Return (x, y) of the center of cell containing provided text 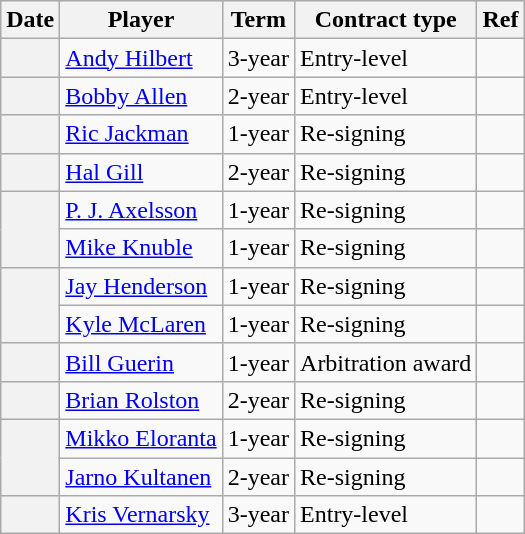
Date (30, 20)
Ric Jackman (141, 134)
Mikko Eloranta (141, 438)
Kris Vernarsky (141, 515)
Mike Knuble (141, 248)
Contract type (386, 20)
Jay Henderson (141, 286)
Player (141, 20)
Term (258, 20)
Kyle McLaren (141, 324)
P. J. Axelsson (141, 210)
Jarno Kultanen (141, 477)
Brian Rolston (141, 400)
Bobby Allen (141, 96)
Bill Guerin (141, 362)
Andy Hilbert (141, 58)
Hal Gill (141, 172)
Ref (500, 20)
Arbitration award (386, 362)
